Identify which cell holds the provided text, then report its [X, Y] central coordinate. 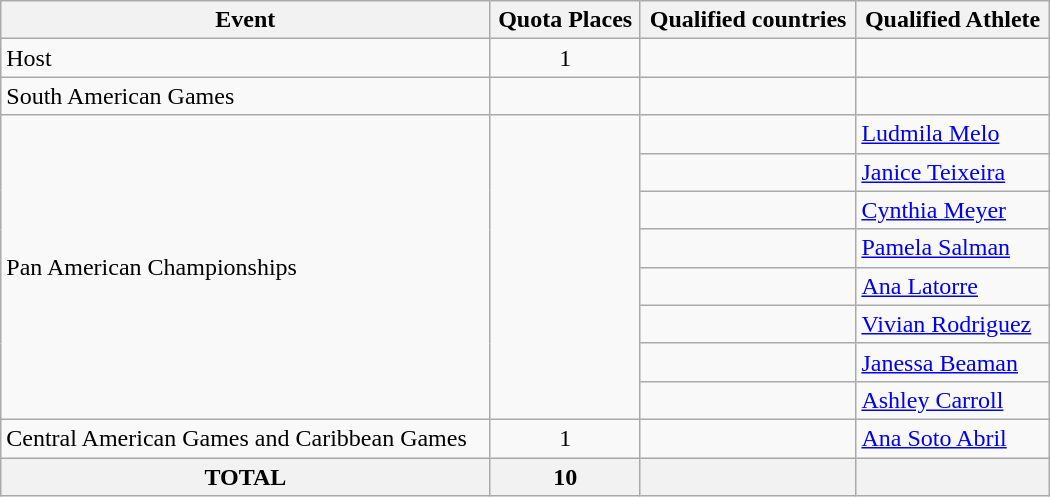
Qualified countries [748, 20]
Vivian Rodriguez [952, 324]
Quota Places [565, 20]
Event [246, 20]
Janessa Beaman [952, 362]
Host [246, 58]
Ludmila Melo [952, 134]
Ana Soto Abril [952, 438]
Ashley Carroll [952, 400]
TOTAL [246, 477]
South American Games [246, 96]
Qualified Athlete [952, 20]
Pamela Salman [952, 248]
Central American Games and Caribbean Games [246, 438]
Ana Latorre [952, 286]
Janice Teixeira [952, 172]
Pan American Championships [246, 267]
Cynthia Meyer [952, 210]
10 [565, 477]
